From the cell containing the given text, extract its center point as (x, y) coordinate. 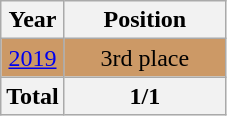
1/1 (144, 96)
2019 (33, 58)
Total (33, 96)
Year (33, 20)
3rd place (144, 58)
Position (144, 20)
